Detect which cell encompasses the target text, then output its [x, y] center coordinate. 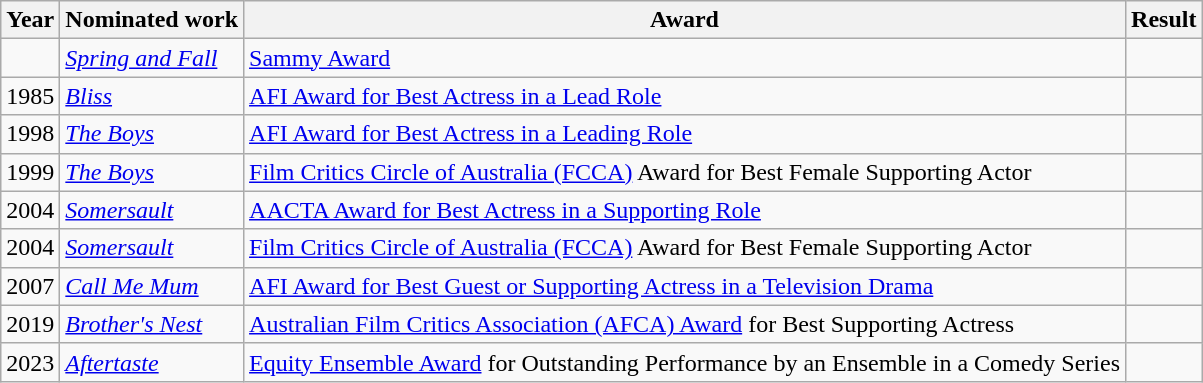
1985 [30, 96]
AFI Award for Best Guest or Supporting Actress in a Television Drama [685, 286]
AFI Award for Best Actress in a Leading Role [685, 134]
Call Me Mum [152, 286]
AACTA Award for Best Actress in a Supporting Role [685, 210]
AFI Award for Best Actress in a Lead Role [685, 96]
2019 [30, 324]
Result [1164, 20]
1998 [30, 134]
Brother's Nest [152, 324]
Bliss [152, 96]
Year [30, 20]
Sammy Award [685, 58]
Award [685, 20]
Aftertaste [152, 362]
Spring and Fall [152, 58]
2007 [30, 286]
1999 [30, 172]
Equity Ensemble Award for Outstanding Performance by an Ensemble in a Comedy Series [685, 362]
Australian Film Critics Association (AFCA) Award for Best Supporting Actress [685, 324]
2023 [30, 362]
Nominated work [152, 20]
